Determine the [x, y] coordinate at the center of the cell enclosing the given text.  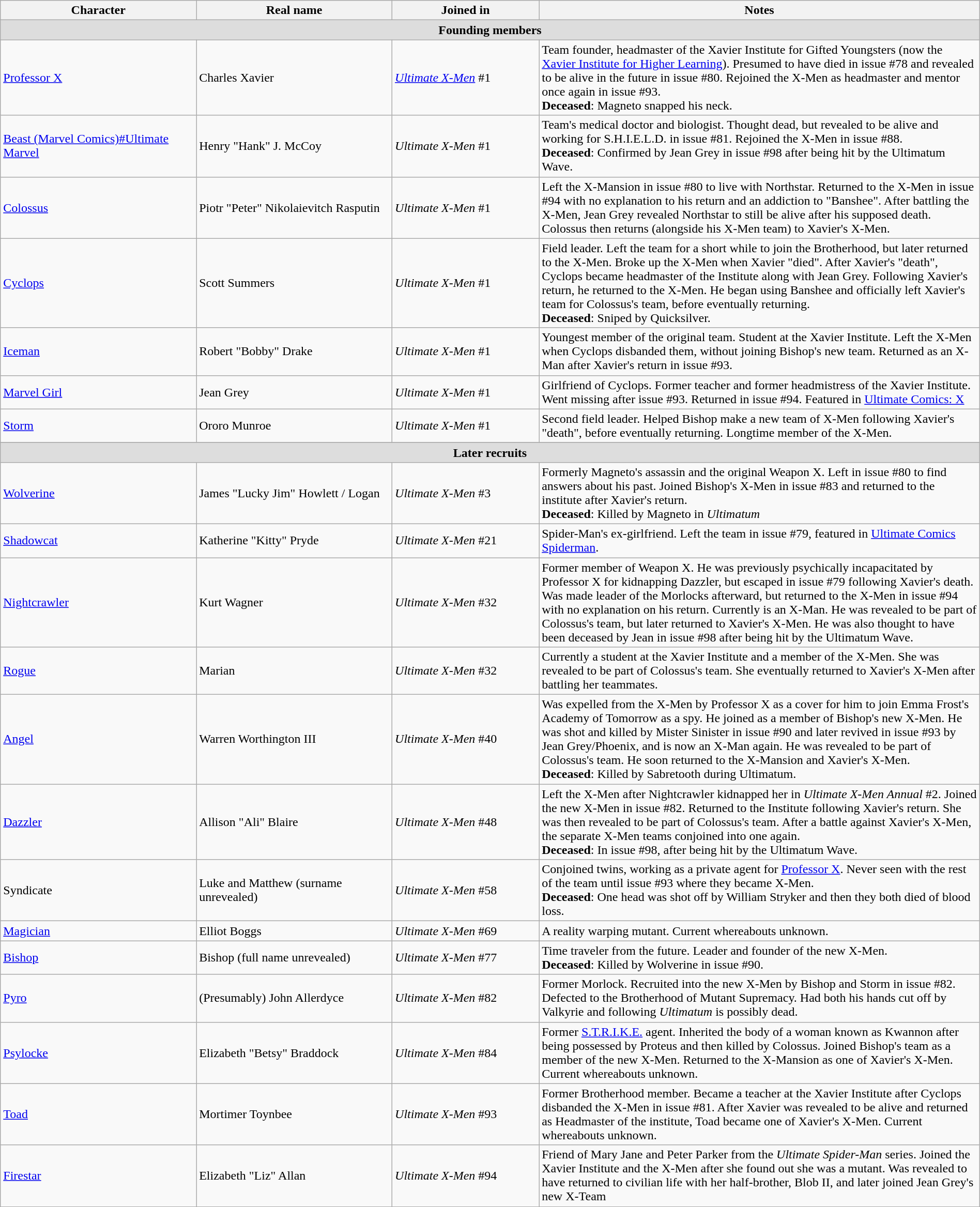
Angel [98, 739]
Ultimate X-Men #3 [466, 493]
Nightcrawler [98, 602]
Ultimate X-Men #21 [466, 541]
Pyro [98, 998]
Marvel Girl [98, 392]
Ultimate X-Men #84 [466, 1052]
Toad [98, 1114]
James "Lucky Jim" Howlett / Logan [295, 493]
Henry "Hank" J. McCoy [295, 146]
Magician [98, 931]
Luke and Matthew (surname unrevealed) [295, 890]
Ultimate X-Men #93 [466, 1114]
Elizabeth "Betsy" Braddock [295, 1052]
Notes [760, 10]
Dazzler [98, 822]
Joined in [466, 10]
Elizabeth "Liz" Allan [295, 1175]
Jean Grey [295, 392]
Real name [295, 10]
Professor X [98, 78]
Time traveler from the future. Leader and founder of the new X-Men.Deceased: Killed by Wolverine in issue #90. [760, 957]
Beast (Marvel Comics)#Ultimate Marvel [98, 146]
Syndicate [98, 890]
Scott Summers [295, 283]
Second field leader. Helped Bishop make a new team of X-Men following Xavier's "death", before eventually returning. Longtime member of the X-Men. [760, 426]
Iceman [98, 352]
Katherine "Kitty" Pryde [295, 541]
Ororo Munroe [295, 426]
Ultimate X-Men #94 [466, 1175]
Shadowcat [98, 541]
Elliot Boggs [295, 931]
Ultimate X-Men #69 [466, 931]
Later recruits [490, 452]
Kurt Wagner [295, 602]
Ultimate X-Men #77 [466, 957]
Bishop [98, 957]
Allison "Ali" Blaire [295, 822]
Spider-Man's ex-girlfriend. Left the team in issue #79, featured in Ultimate Comics Spiderman. [760, 541]
Cyclops [98, 283]
Psylocke [98, 1052]
Piotr "Peter" Nikolaievitch Rasputin [295, 208]
A reality warping mutant. Current whereabouts unknown. [760, 931]
Bishop (full name unrevealed) [295, 957]
Ultimate X-Men #40 [466, 739]
Warren Worthington III [295, 739]
Wolverine [98, 493]
Ultimate X-Men #48 [466, 822]
Ultimate X-Men #58 [466, 890]
Colossus [98, 208]
(Presumably) John Allerdyce [295, 998]
Ultimate X-Men #82 [466, 998]
Founding members [490, 30]
Charles Xavier [295, 78]
Character [98, 10]
Robert "Bobby" Drake [295, 352]
Storm [98, 426]
Rogue [98, 671]
Firestar [98, 1175]
Marian [295, 671]
Mortimer Toynbee [295, 1114]
